Detect which cell encompasses the target text, then output its [x, y] center coordinate. 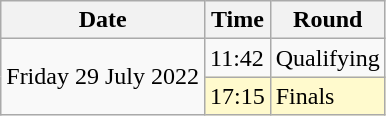
Qualifying [328, 58]
11:42 [237, 58]
Finals [328, 96]
17:15 [237, 96]
Friday 29 July 2022 [103, 77]
Date [103, 20]
Round [328, 20]
Time [237, 20]
